Find where the given text appears and provide that cell's center as (X, Y) coordinate. 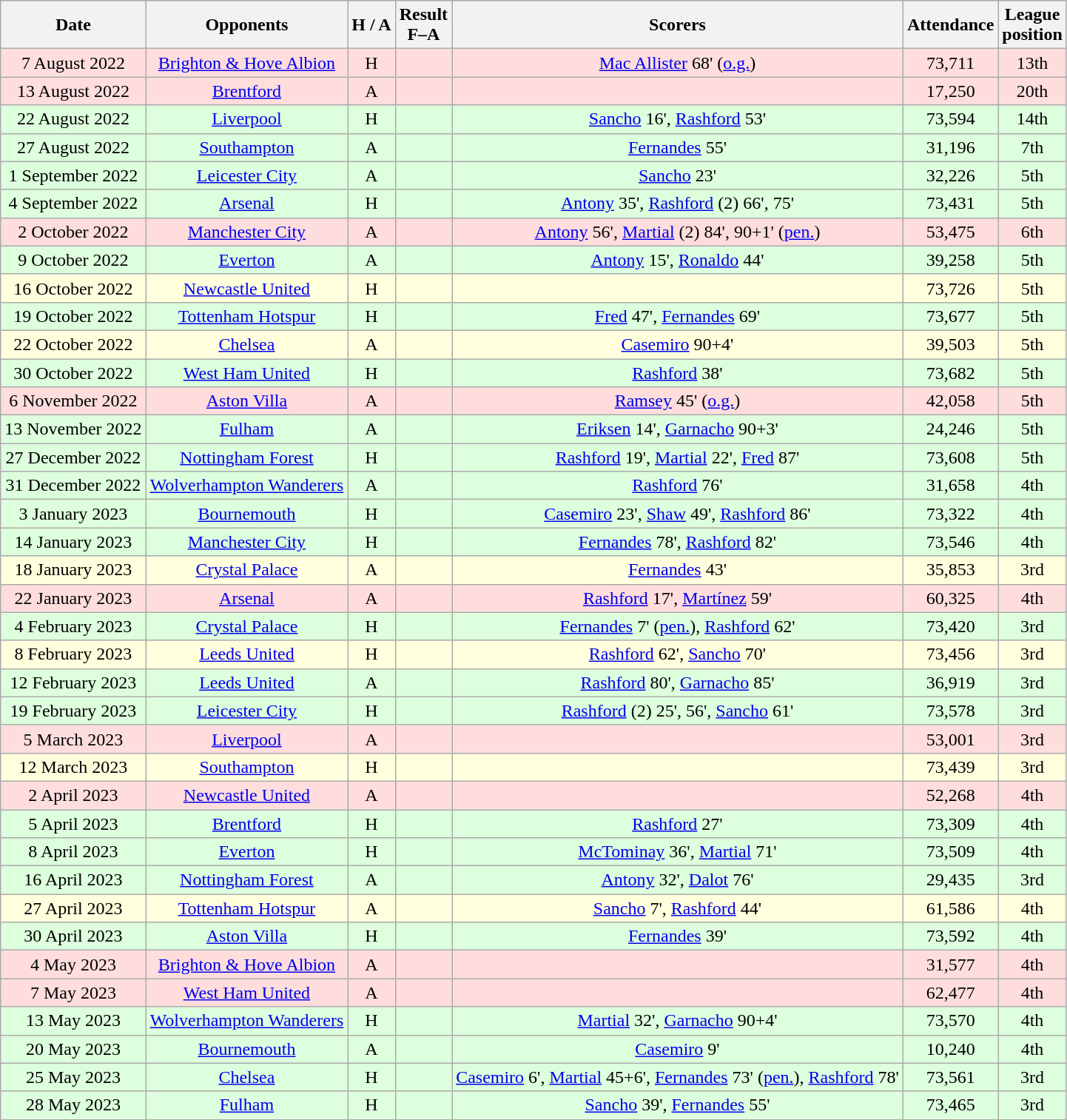
Fernandes 43' (678, 570)
28 May 2023 (73, 1105)
3 January 2023 (73, 514)
Casemiro 90+4' (678, 344)
73,682 (950, 372)
4 February 2023 (73, 626)
14 January 2023 (73, 542)
16 October 2022 (73, 288)
20th (1032, 91)
13th (1032, 63)
73,509 (950, 852)
10,240 (950, 1049)
4 May 2023 (73, 965)
8 February 2023 (73, 654)
Sancho 7', Rashford 44' (678, 908)
53,475 (950, 232)
73,677 (950, 316)
31,196 (950, 147)
Fernandes 55' (678, 147)
30 April 2023 (73, 936)
Antony 15', Ronaldo 44' (678, 260)
McTominay 36', Martial 71' (678, 852)
27 April 2023 (73, 908)
73,711 (950, 63)
6th (1032, 232)
Rashford 19', Martial 22', Fred 87' (678, 457)
73,578 (950, 711)
5 April 2023 (73, 824)
Antony 56', Martial (2) 84', 90+1' (pen.) (678, 232)
73,561 (950, 1077)
73,431 (950, 204)
19 February 2023 (73, 711)
2 October 2022 (73, 232)
Fred 47', Fernandes 69' (678, 316)
Leagueposition (1032, 25)
Casemiro 9' (678, 1049)
61,586 (950, 908)
Sancho 23' (678, 175)
29,435 (950, 880)
1 September 2022 (73, 175)
Casemiro 6', Martial 45+6', Fernandes 73' (pen.), Rashford 78' (678, 1077)
73,456 (950, 654)
60,325 (950, 598)
30 October 2022 (73, 372)
12 March 2023 (73, 767)
73,322 (950, 514)
Eriksen 14', Garnacho 90+3' (678, 429)
20 May 2023 (73, 1049)
Fernandes 78', Rashford 82' (678, 542)
39,503 (950, 344)
22 January 2023 (73, 598)
5 March 2023 (73, 739)
13 August 2022 (73, 91)
73,726 (950, 288)
Fernandes 7' (pen.), Rashford 62' (678, 626)
73,309 (950, 824)
42,058 (950, 401)
Antony 35', Rashford (2) 66', 75' (678, 204)
4 September 2022 (73, 204)
22 August 2022 (73, 119)
22 October 2022 (73, 344)
Date (73, 25)
Fernandes 39' (678, 936)
Attendance (950, 25)
H / A (371, 25)
13 May 2023 (73, 1021)
Casemiro 23', Shaw 49', Rashford 86' (678, 514)
7th (1032, 147)
Rashford 27' (678, 824)
18 January 2023 (73, 570)
8 April 2023 (73, 852)
73,546 (950, 542)
Ramsey 45' (o.g.) (678, 401)
35,853 (950, 570)
73,592 (950, 936)
Rashford 38' (678, 372)
73,439 (950, 767)
52,268 (950, 795)
7 August 2022 (73, 63)
Rashford 76' (678, 486)
Antony 32', Dalot 76' (678, 880)
2 April 2023 (73, 795)
Rashford 80', Garnacho 85' (678, 683)
73,420 (950, 626)
32,226 (950, 175)
25 May 2023 (73, 1077)
Mac Allister 68' (o.g.) (678, 63)
7 May 2023 (73, 993)
Martial 32', Garnacho 90+4' (678, 1021)
9 October 2022 (73, 260)
62,477 (950, 993)
73,594 (950, 119)
17,250 (950, 91)
13 November 2022 (73, 429)
Sancho 39', Fernandes 55' (678, 1105)
36,919 (950, 683)
19 October 2022 (73, 316)
Rashford (2) 25', 56', Sancho 61' (678, 711)
27 August 2022 (73, 147)
73,608 (950, 457)
39,258 (950, 260)
31,577 (950, 965)
Rashford 62', Sancho 70' (678, 654)
31,658 (950, 486)
27 December 2022 (73, 457)
53,001 (950, 739)
73,465 (950, 1105)
31 December 2022 (73, 486)
Rashford 17', Martínez 59' (678, 598)
Sancho 16', Rashford 53' (678, 119)
Opponents (247, 25)
73,570 (950, 1021)
Scorers (678, 25)
ResultF–A (423, 25)
6 November 2022 (73, 401)
12 February 2023 (73, 683)
24,246 (950, 429)
16 April 2023 (73, 880)
14th (1032, 119)
